Find where the given text appears and provide that cell's center as [x, y] coordinate. 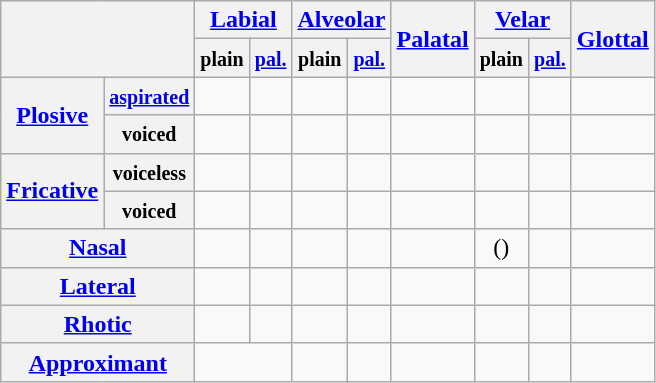
Glottal [612, 39]
Rhotic [98, 324]
Fricative [52, 191]
() [501, 248]
Palatal [432, 39]
voiceless [150, 172]
Plosive [52, 115]
Velar [522, 20]
Lateral [98, 286]
Nasal [98, 248]
Labial [244, 20]
aspirated [150, 96]
Approximant [98, 362]
Alveolar [342, 20]
